Find where the given text appears and provide that cell's center as (x, y) coordinate. 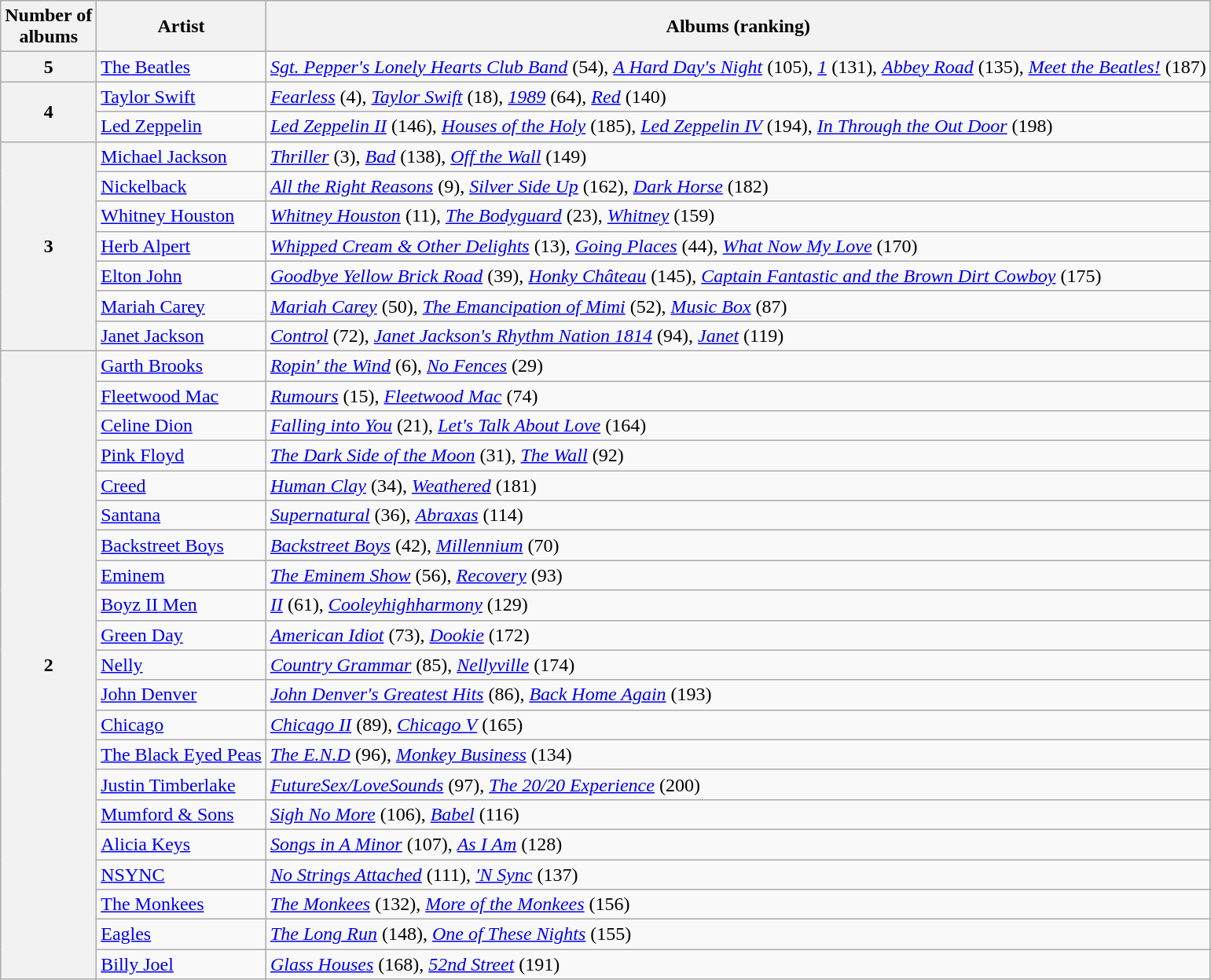
Goodbye Yellow Brick Road (39), Honky Château (145), Captain Fantastic and the Brown Dirt Cowboy (175) (738, 276)
The Eminem Show (56), Recovery (93) (738, 575)
Glass Houses (168), 52nd Street (191) (738, 964)
Sgt. Pepper's Lonely Hearts Club Band (54), A Hard Day's Night (105), 1 (131), Abbey Road (135), Meet the Beatles! (187) (738, 67)
All the Right Reasons (9), Silver Side Up (162), Dark Horse (182) (738, 186)
The E.N.D (96), Monkey Business (134) (738, 754)
No Strings Attached (111), 'N Sync (137) (738, 875)
Fleetwood Mac (182, 395)
Alicia Keys (182, 844)
Albums (ranking) (738, 27)
Celine Dion (182, 426)
Mumford & Sons (182, 814)
Fearless (4), Taylor Swift (18), 1989 (64), Red (140) (738, 97)
Janet Jackson (182, 336)
Whipped Cream & Other Delights (13), Going Places (44), What Now My Love (170) (738, 246)
The Long Run (148), One of These Nights (155) (738, 934)
Number ofalbums (49, 27)
Mariah Carey (50), The Emancipation of Mimi (52), Music Box (87) (738, 306)
Mariah Carey (182, 306)
Human Clay (34), Weathered (181) (738, 486)
Michael Jackson (182, 156)
Control (72), Janet Jackson's Rhythm Nation 1814 (94), Janet (119) (738, 336)
Rumours (15), Fleetwood Mac (74) (738, 395)
Green Day (182, 635)
Nickelback (182, 186)
3 (49, 246)
John Denver's Greatest Hits (86), Back Home Again (193) (738, 695)
Led Zeppelin II (146), Houses of the Holy (185), Led Zeppelin IV (194), In Through the Out Door (198) (738, 127)
The Dark Side of the Moon (31), The Wall (92) (738, 456)
Herb Alpert (182, 246)
Falling into You (21), Let's Talk About Love (164) (738, 426)
Eminem (182, 575)
Country Grammar (85), Nellyville (174) (738, 665)
Taylor Swift (182, 97)
The Beatles (182, 67)
Justin Timberlake (182, 784)
Chicago II (89), Chicago V (165) (738, 725)
Sigh No More (106), Babel (116) (738, 814)
Creed (182, 486)
2 (49, 665)
Chicago (182, 725)
Supernatural (36), Abraxas (114) (738, 516)
NSYNC (182, 875)
Garth Brooks (182, 365)
The Black Eyed Peas (182, 754)
Ropin' the Wind (6), No Fences (29) (738, 365)
Santana (182, 516)
Whitney Houston (11), The Bodyguard (23), Whitney (159) (738, 216)
Boyz II Men (182, 605)
5 (49, 67)
Thriller (3), Bad (138), Off the Wall (149) (738, 156)
John Denver (182, 695)
The Monkees (132), More of the Monkees (156) (738, 905)
Artist (182, 27)
Nelly (182, 665)
The Monkees (182, 905)
Backstreet Boys (42), Millennium (70) (738, 545)
Elton John (182, 276)
Whitney Houston (182, 216)
Led Zeppelin (182, 127)
Pink Floyd (182, 456)
II (61), Cooleyhighharmony (129) (738, 605)
Songs in A Minor (107), As I Am (128) (738, 844)
American Idiot (73), Dookie (172) (738, 635)
4 (49, 112)
Backstreet Boys (182, 545)
Eagles (182, 934)
FutureSex/LoveSounds (97), The 20/20 Experience (200) (738, 784)
Billy Joel (182, 964)
